Provide the [X, Y] coordinate of the cell's center where the given text is located.  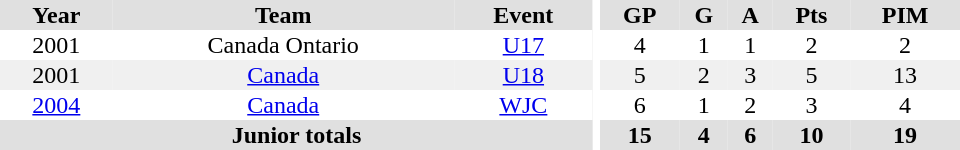
G [704, 15]
19 [905, 135]
Canada Ontario [284, 45]
WJC [524, 105]
Team [284, 15]
Pts [812, 15]
15 [640, 135]
2004 [56, 105]
PIM [905, 15]
GP [640, 15]
U18 [524, 75]
10 [812, 135]
Event [524, 15]
13 [905, 75]
A [750, 15]
Junior totals [296, 135]
Year [56, 15]
U17 [524, 45]
